Capture the cell that displays the provided text and extract its (X, Y) central coordinate. 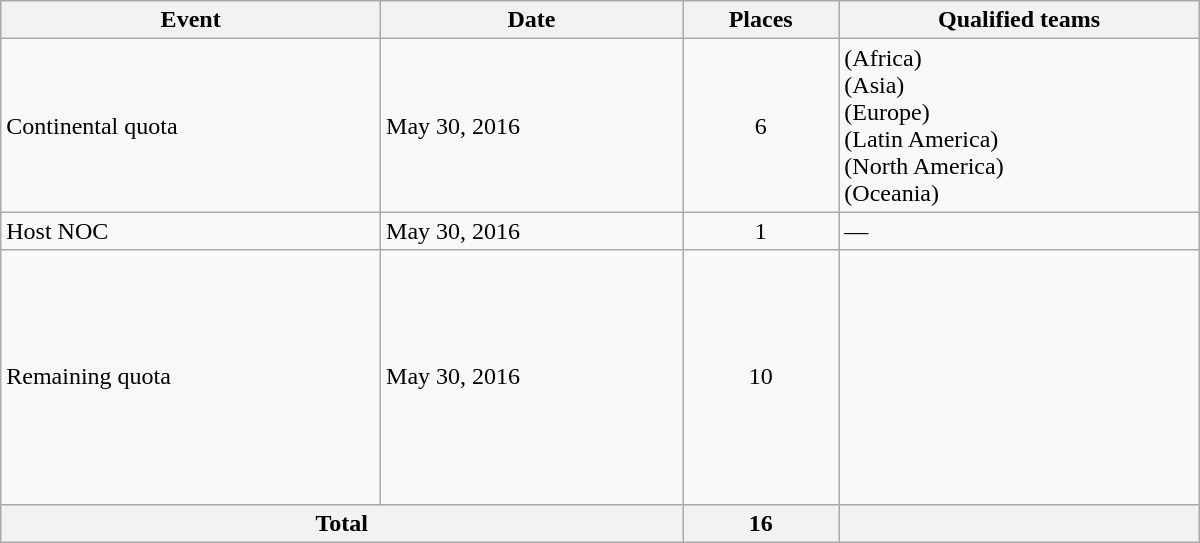
1 (761, 231)
Total (342, 523)
Qualified teams (1019, 20)
Event (191, 20)
— (1019, 231)
Remaining quota (191, 377)
Host NOC (191, 231)
(Africa) (Asia) (Europe) (Latin America) (North America) (Oceania) (1019, 126)
Date (532, 20)
Continental quota (191, 126)
6 (761, 126)
16 (761, 523)
Places (761, 20)
10 (761, 377)
